Output the [x, y] coordinate of the center of the cell containing the given text.  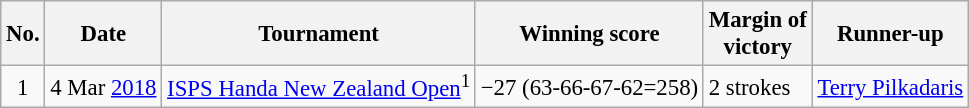
4 Mar 2018 [104, 87]
No. [23, 34]
ISPS Handa New Zealand Open1 [319, 87]
Tournament [319, 34]
Terry Pilkadaris [890, 87]
Runner-up [890, 34]
2 strokes [758, 87]
Date [104, 34]
Winning score [589, 34]
−27 (63-66-67-62=258) [589, 87]
Margin ofvictory [758, 34]
1 [23, 87]
